Locate the cell with the specified text and output its [X, Y] center coordinate. 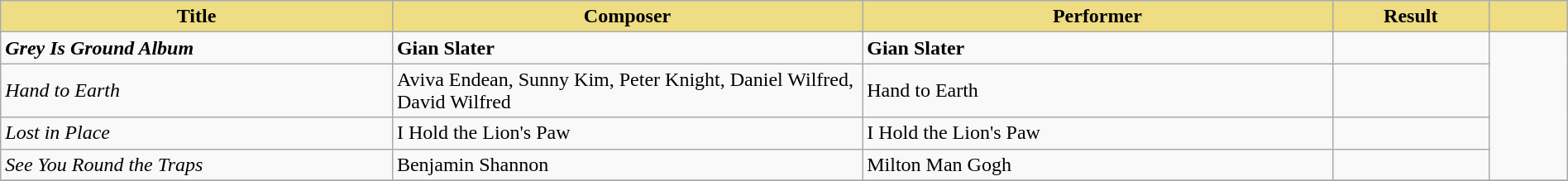
Result [1411, 17]
Grey Is Ground Album [197, 48]
Aviva Endean, Sunny Kim, Peter Knight, Daniel Wilfred, David Wilfred [627, 91]
Performer [1097, 17]
Lost in Place [197, 133]
Composer [627, 17]
See You Round the Traps [197, 164]
Title [197, 17]
Milton Man Gogh [1097, 164]
Benjamin Shannon [627, 164]
